Pinpoint the cell where the given text exists, returning its (X, Y) midpoint coordinate. 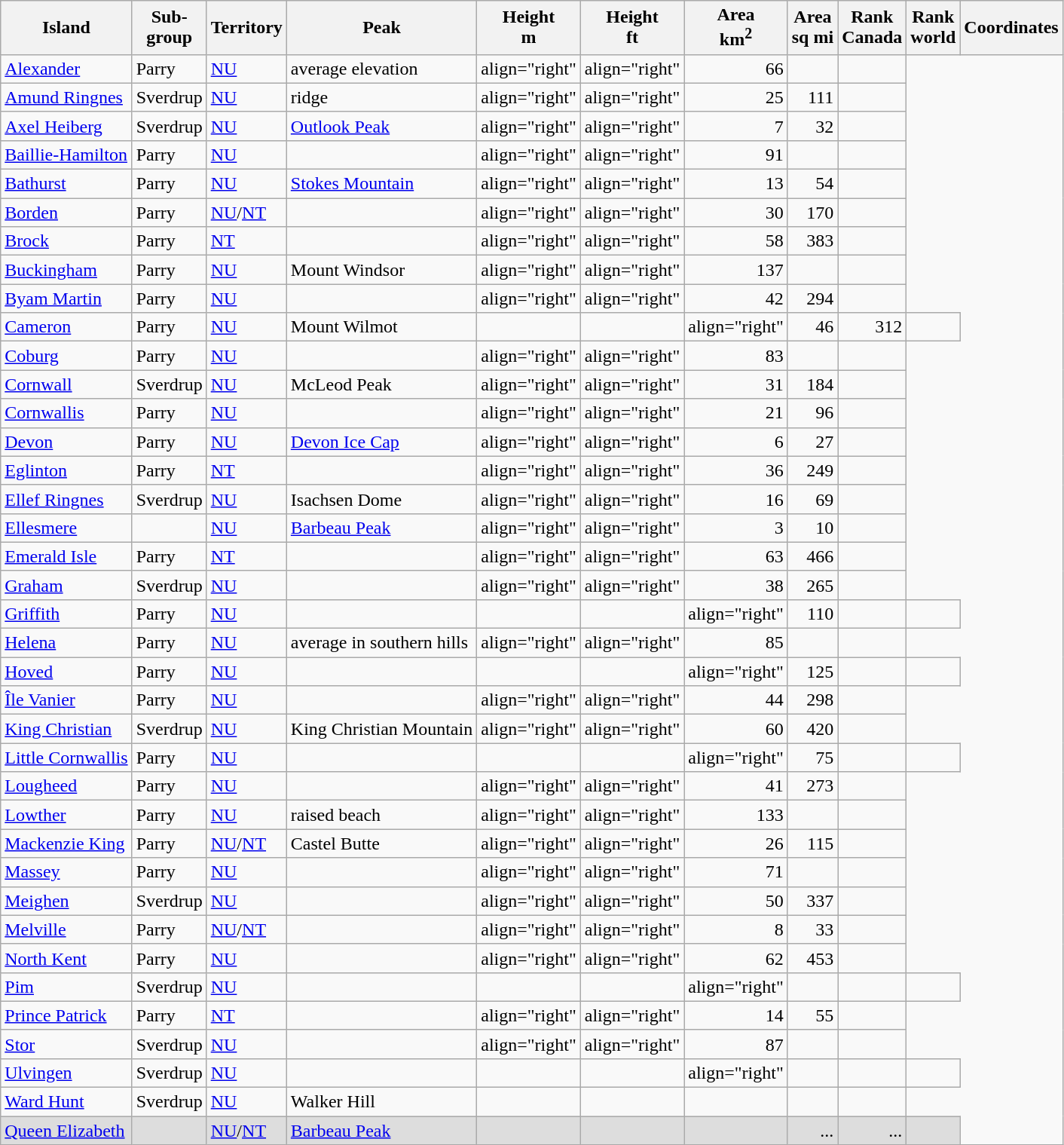
50 (736, 901)
58 (736, 241)
Cornwall (66, 384)
137 (736, 270)
13 (736, 184)
83 (736, 356)
26 (736, 843)
McLeod Peak (381, 384)
Massey (66, 872)
Heightft (632, 28)
Meighen (66, 901)
32 (812, 126)
96 (812, 413)
Brock (66, 241)
Stor (66, 1044)
Borden (66, 213)
Mount Windsor (381, 270)
170 (812, 213)
Territory (246, 28)
Rankworld (933, 28)
265 (812, 585)
Cameron (66, 327)
133 (736, 815)
115 (812, 843)
ridge (381, 97)
6 (736, 442)
Pim (66, 987)
110 (812, 614)
Alexander (66, 69)
Island (66, 28)
125 (812, 672)
54 (812, 184)
71 (736, 872)
Coordinates (1011, 28)
91 (736, 155)
Griffith (66, 614)
RankCanada (873, 28)
Heightm (529, 28)
31 (736, 384)
Ellesmere (66, 528)
average elevation (381, 69)
75 (812, 758)
average in southern hills (381, 643)
420 (812, 729)
Walker Hill (381, 1102)
66 (736, 69)
Ulvingen (66, 1073)
337 (812, 901)
Ward Hunt (66, 1102)
10 (812, 528)
Castel Butte (381, 843)
46 (812, 327)
Emerald Isle (66, 556)
62 (736, 958)
Coburg (66, 356)
38 (736, 585)
273 (812, 786)
63 (736, 556)
raised beach (381, 815)
Areakm2 (736, 28)
Queen Elizabeth (66, 1131)
30 (736, 213)
Cornwallis (66, 413)
Stokes Mountain (381, 184)
North Kent (66, 958)
Mount Wilmot (381, 327)
42 (736, 298)
25 (736, 97)
85 (736, 643)
16 (736, 499)
Prince Patrick (66, 1015)
33 (812, 929)
Outlook Peak (381, 126)
Devon Ice Cap (381, 442)
298 (812, 700)
Île Vanier (66, 700)
8 (736, 929)
Lougheed (66, 786)
Amund Ringnes (66, 97)
453 (812, 958)
Devon (66, 442)
Mackenzie King (66, 843)
383 (812, 241)
55 (812, 1015)
21 (736, 413)
60 (736, 729)
Peak (381, 28)
36 (736, 470)
Lowther (66, 815)
7 (736, 126)
466 (812, 556)
27 (812, 442)
Isachsen Dome (381, 499)
Ellef Ringnes (66, 499)
249 (812, 470)
Bathurst (66, 184)
Helena (66, 643)
King Christian Mountain (381, 729)
Eglinton (66, 470)
184 (812, 384)
King Christian (66, 729)
Hoved (66, 672)
312 (873, 327)
44 (736, 700)
111 (812, 97)
41 (736, 786)
Baillie-Hamilton (66, 155)
Axel Heiberg (66, 126)
Buckingham (66, 270)
Little Cornwallis (66, 758)
Sub-group (169, 28)
294 (812, 298)
Areasq mi (812, 28)
69 (812, 499)
14 (736, 1015)
Melville (66, 929)
Byam Martin (66, 298)
87 (736, 1044)
3 (736, 528)
Graham (66, 585)
